Provide the (X, Y) coordinate of the cell's center where the given text is located.  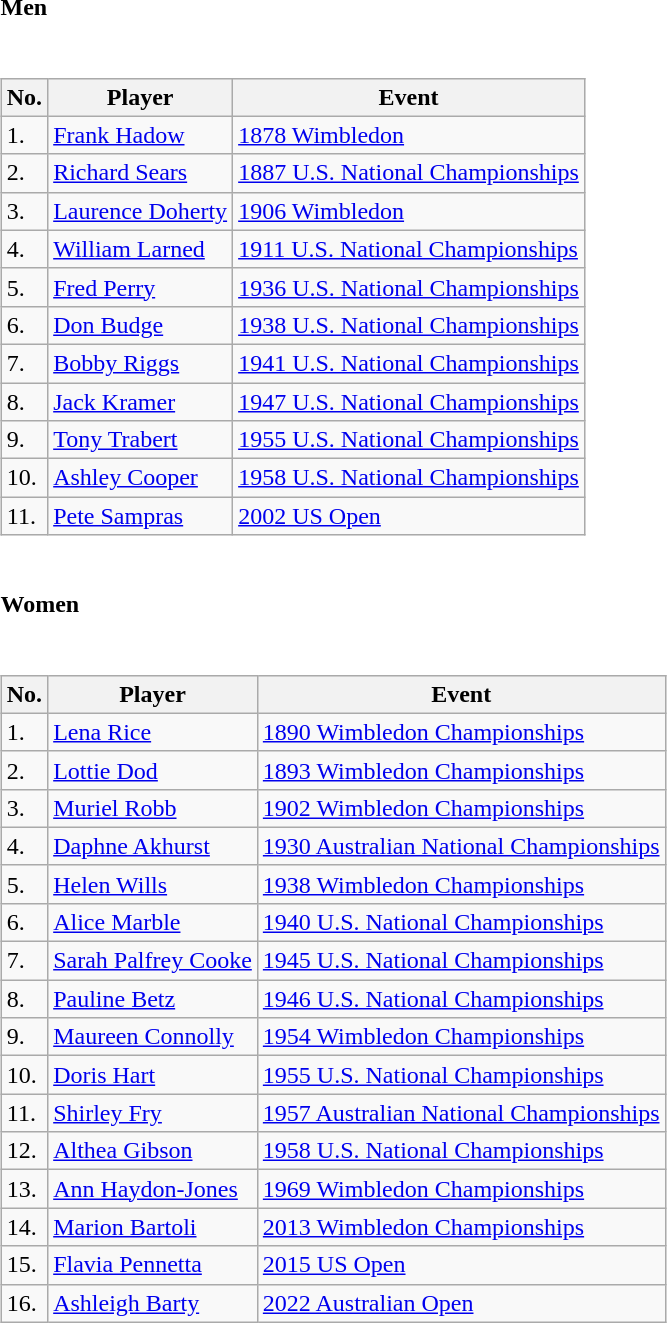
1945 U.S. National Championships (461, 961)
Lottie Dod (153, 770)
1946 U.S. National Championships (461, 999)
Alice Marble (153, 922)
Flavia Pennetta (153, 1265)
16. (24, 1303)
1930 Australian National Championships (461, 846)
13. (24, 1189)
1906 Wimbledon (409, 211)
Helen Wills (153, 884)
1902 Wimbledon Championships (461, 808)
1954 Wimbledon Championships (461, 1037)
Bobby Riggs (140, 363)
Sarah Palfrey Cooke (153, 961)
Jack Kramer (140, 402)
1947 U.S. National Championships (409, 402)
Maureen Connolly (153, 1037)
Don Budge (140, 325)
1957 Australian National Championships (461, 1113)
1936 U.S. National Championships (409, 287)
Doris Hart (153, 1075)
12. (24, 1151)
Pauline Betz (153, 999)
1938 U.S. National Championships (409, 325)
Muriel Robb (153, 808)
Shirley Fry (153, 1113)
Laurence Doherty (140, 211)
Tony Trabert (140, 440)
Althea Gibson (153, 1151)
1938 Wimbledon Championships (461, 884)
15. (24, 1265)
1893 Wimbledon Championships (461, 770)
Frank Hadow (140, 135)
1887 U.S. National Championships (409, 173)
1890 Wimbledon Championships (461, 732)
14. (24, 1227)
Richard Sears (140, 173)
2013 Wimbledon Championships (461, 1227)
Pete Sampras (140, 516)
1878 Wimbledon (409, 135)
Daphne Akhurst (153, 846)
Marion Bartoli (153, 1227)
2022 Australian Open (461, 1303)
1911 U.S. National Championships (409, 249)
Ann Haydon-Jones (153, 1189)
Ashleigh Barty (153, 1303)
William Larned (140, 249)
1941 U.S. National Championships (409, 363)
Fred Perry (140, 287)
1969 Wimbledon Championships (461, 1189)
2015 US Open (461, 1265)
2002 US Open (409, 516)
Ashley Cooper (140, 478)
Lena Rice (153, 732)
1940 U.S. National Championships (461, 922)
